For the text-containing cell, return its midpoint in [x, y] coordinate format. 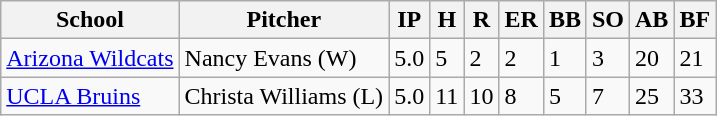
20 [652, 58]
Pitcher [284, 20]
Nancy Evans (W) [284, 58]
Christa Williams (L) [284, 96]
21 [695, 58]
BB [564, 20]
25 [652, 96]
UCLA Bruins [90, 96]
IP [410, 20]
SO [608, 20]
School [90, 20]
ER [521, 20]
11 [447, 96]
R [482, 20]
33 [695, 96]
BF [695, 20]
Arizona Wildcats [90, 58]
H [447, 20]
3 [608, 58]
8 [521, 96]
7 [608, 96]
1 [564, 58]
AB [652, 20]
10 [482, 96]
